Pinpoint the cell where the given text exists, returning its (X, Y) midpoint coordinate. 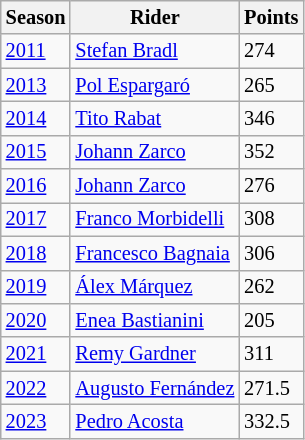
2018 (36, 253)
2021 (36, 354)
Enea Bastianini (154, 320)
308 (271, 219)
Pedro Acosta (154, 421)
Tito Rabat (154, 118)
Season (36, 17)
265 (271, 85)
2013 (36, 85)
2017 (36, 219)
2020 (36, 320)
306 (271, 253)
Remy Gardner (154, 354)
Álex Márquez (154, 287)
205 (271, 320)
Rider (154, 17)
2015 (36, 152)
2011 (36, 51)
332.5 (271, 421)
Augusto Fernández (154, 388)
2016 (36, 186)
Points (271, 17)
276 (271, 186)
2023 (36, 421)
Francesco Bagnaia (154, 253)
274 (271, 51)
2019 (36, 287)
262 (271, 287)
352 (271, 152)
271.5 (271, 388)
346 (271, 118)
Pol Espargaró (154, 85)
311 (271, 354)
2014 (36, 118)
Stefan Bradl (154, 51)
Franco Morbidelli (154, 219)
2022 (36, 388)
